Detect which cell encompasses the target text, then output its [X, Y] center coordinate. 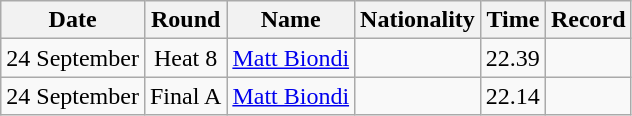
Record [588, 20]
Time [512, 20]
Name [291, 20]
Date [73, 20]
22.39 [512, 58]
22.14 [512, 96]
Round [185, 20]
Final A [185, 96]
Nationality [418, 20]
Heat 8 [185, 58]
